Output the [X, Y] coordinate of the center of the cell containing the given text.  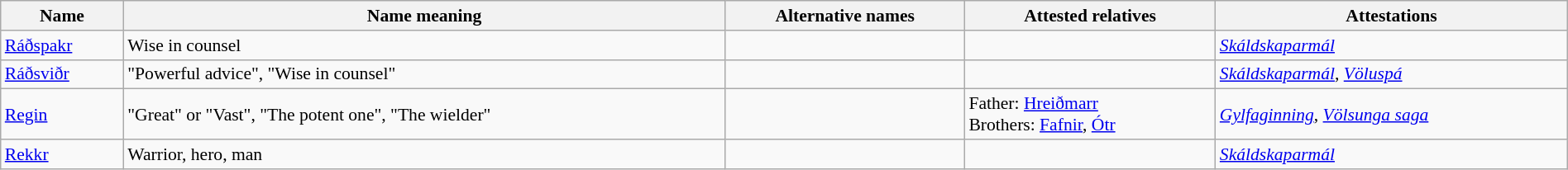
"Great" or "Vast", "The potent one", "The wielder" [424, 114]
Regin [62, 114]
Ráðsviðr [62, 74]
Gylfaginning, Völsunga saga [1391, 114]
Ráðspakr [62, 45]
Skáldskaparmál, Völuspá [1391, 74]
Name [62, 16]
Father: Hreiðmarr Brothers: Fafnir, Ótr [1090, 114]
"Powerful advice", "Wise in counsel" [424, 74]
Wise in counsel [424, 45]
Attested relatives [1090, 16]
Rekkr [62, 154]
Name meaning [424, 16]
Warrior, hero, man [424, 154]
Attestations [1391, 16]
Alternative names [845, 16]
